Locate the cell with the specified text and output its [X, Y] center coordinate. 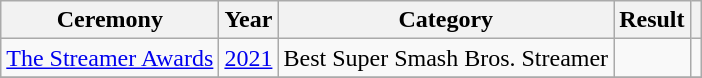
Best Super Smash Bros. Streamer [446, 58]
Ceremony [110, 20]
Result [652, 20]
Category [446, 20]
The Streamer Awards [110, 58]
2021 [248, 58]
Year [248, 20]
